Identify which cell holds the provided text, then report its [x, y] central coordinate. 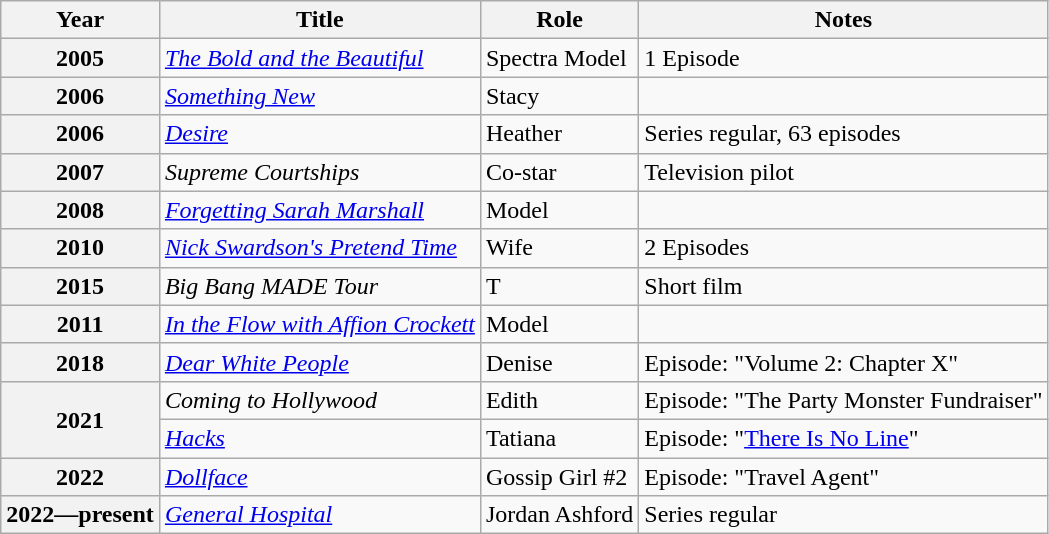
Supreme Courtships [320, 172]
Episode: "Travel Agent" [844, 477]
Notes [844, 20]
Series regular [844, 515]
2010 [80, 248]
Tatiana [559, 438]
Something New [320, 96]
Forgetting Sarah Marshall [320, 210]
Hacks [320, 438]
Episode: "Volume 2: Chapter X" [844, 362]
2021 [80, 419]
Edith [559, 400]
The Bold and the Beautiful [320, 58]
T [559, 286]
2007 [80, 172]
Dear White People [320, 362]
Wife [559, 248]
2022—present [80, 515]
2018 [80, 362]
Series regular, 63 episodes [844, 134]
2008 [80, 210]
Desire [320, 134]
Gossip Girl #2 [559, 477]
In the Flow with Affion Crockett [320, 324]
Television pilot [844, 172]
Short film [844, 286]
Title [320, 20]
Episode: "The Party Monster Fundraiser" [844, 400]
1 Episode [844, 58]
Stacy [559, 96]
Coming to Hollywood [320, 400]
2015 [80, 286]
Dollface [320, 477]
Year [80, 20]
Jordan Ashford [559, 515]
2 Episodes [844, 248]
2005 [80, 58]
Role [559, 20]
Nick Swardson's Pretend Time [320, 248]
2011 [80, 324]
Heather [559, 134]
General Hospital [320, 515]
Big Bang MADE Tour [320, 286]
Episode: "There Is No Line" [844, 438]
Denise [559, 362]
Co-star [559, 172]
Spectra Model [559, 58]
2022 [80, 477]
